Search for the cell housing the specified text and yield its (x, y) center coordinate. 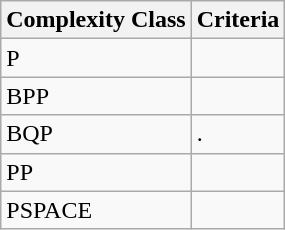
PSPACE (96, 210)
BPP (96, 96)
PP (96, 172)
BQP (96, 134)
Complexity Class (96, 20)
P (96, 58)
. (238, 134)
Criteria (238, 20)
